Detect which cell encompasses the target text, then output its (X, Y) center coordinate. 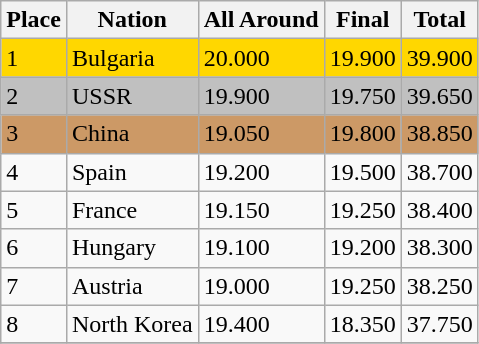
5 (34, 210)
Nation (132, 20)
Total (440, 20)
Bulgaria (132, 58)
Austria (132, 286)
19.000 (261, 286)
37.750 (440, 324)
38.700 (440, 172)
China (132, 134)
19.750 (362, 96)
3 (34, 134)
7 (34, 286)
8 (34, 324)
France (132, 210)
All Around (261, 20)
38.850 (440, 134)
USSR (132, 96)
18.350 (362, 324)
38.250 (440, 286)
Place (34, 20)
Hungary (132, 248)
19.050 (261, 134)
38.300 (440, 248)
19.800 (362, 134)
19.400 (261, 324)
19.150 (261, 210)
Spain (132, 172)
20.000 (261, 58)
4 (34, 172)
19.500 (362, 172)
North Korea (132, 324)
19.100 (261, 248)
2 (34, 96)
1 (34, 58)
39.650 (440, 96)
38.400 (440, 210)
6 (34, 248)
Final (362, 20)
39.900 (440, 58)
